Detect which cell encompasses the target text, then output its [x, y] center coordinate. 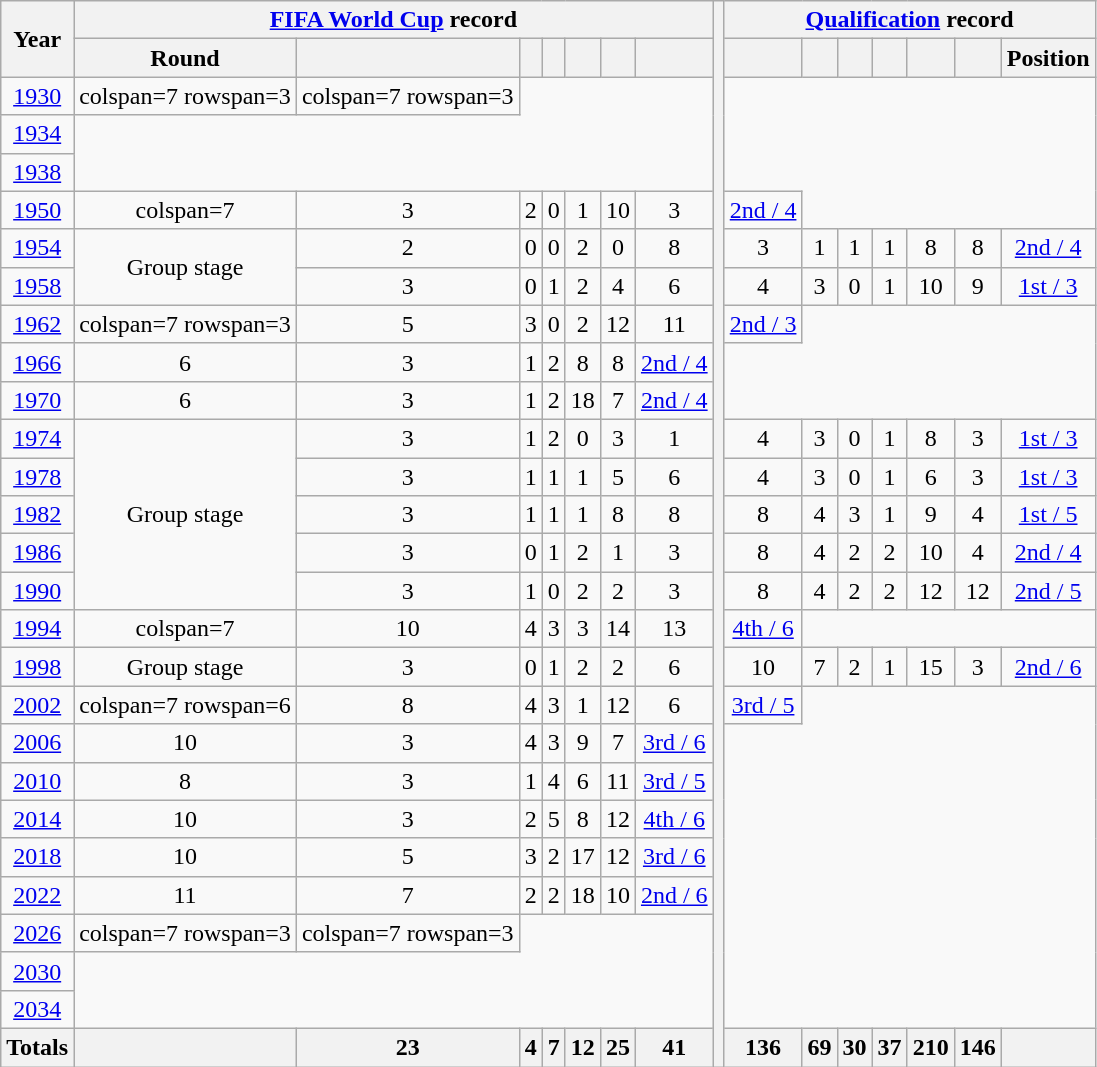
Year [38, 39]
1990 [38, 591]
2010 [38, 781]
1938 [38, 172]
2034 [38, 1009]
1974 [38, 438]
146 [978, 1047]
15 [930, 667]
136 [763, 1047]
17 [582, 857]
Position [1048, 58]
Totals [38, 1047]
69 [820, 1047]
1934 [38, 134]
1954 [38, 248]
23 [408, 1047]
1970 [38, 400]
2018 [38, 857]
FIFA World Cup record [394, 20]
2022 [38, 895]
1962 [38, 324]
1998 [38, 667]
2030 [38, 971]
14 [618, 629]
41 [674, 1047]
1994 [38, 629]
25 [618, 1047]
2nd / 5 [1048, 591]
37 [890, 1047]
1986 [38, 553]
Round [186, 58]
1978 [38, 477]
2014 [38, 819]
2026 [38, 933]
1st / 5 [1048, 515]
colspan=7 rowspan=6 [186, 705]
210 [930, 1047]
2nd / 3 [763, 324]
2002 [38, 705]
1930 [38, 96]
13 [674, 629]
30 [854, 1047]
1966 [38, 362]
1958 [38, 286]
Qualification record [910, 20]
1950 [38, 210]
1982 [38, 515]
2006 [38, 743]
